Find where the given text appears and provide that cell's center as [x, y] coordinate. 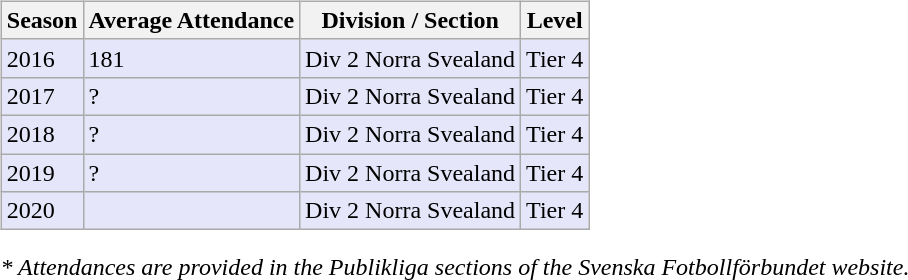
Season [42, 20]
2016 [42, 58]
2017 [42, 96]
Average Attendance [192, 20]
Level [555, 20]
181 [192, 58]
2020 [42, 211]
Division / Section [410, 20]
2019 [42, 173]
2018 [42, 134]
